Return the [X, Y] coordinate for the center point of the cell that contains the specified text.  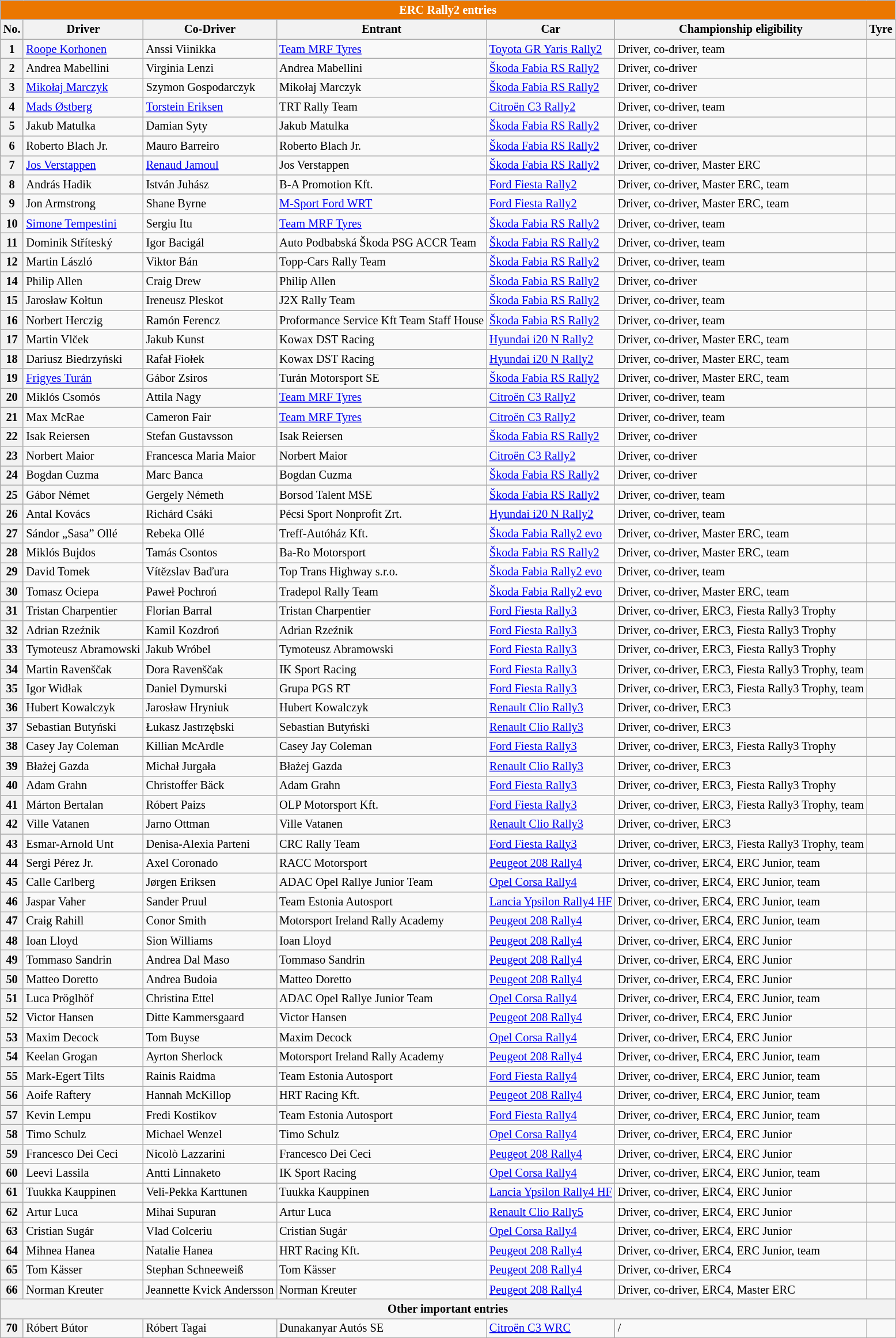
Toyota GR Yaris Rally2 [550, 49]
Driver, co-driver, Master ERC [741, 165]
65 [12, 1270]
Miklós Csomós [83, 397]
38 [12, 746]
20 [12, 397]
34 [12, 669]
Shane Byrne [210, 204]
Killian McArdle [210, 746]
Dora Ravenščak [210, 669]
30 [12, 592]
61 [12, 1192]
62 [12, 1212]
CRC Rally Team [381, 844]
63 [12, 1231]
OLP Motorsport Kft. [381, 805]
42 [12, 824]
Rainis Raidma [210, 1076]
B-A Promotion Kft. [381, 184]
Martin Vlček [83, 339]
Axel Coronado [210, 863]
Jon Armstrong [83, 204]
4 [12, 107]
39 [12, 766]
No. [12, 29]
Craig Drew [210, 282]
Paweł Pochroń [210, 592]
Fredi Kostikov [210, 1115]
52 [12, 1018]
Max McRae [83, 417]
Frigyes Turán [83, 378]
Jeannette Kvick Andersson [210, 1290]
Keelan Grogan [83, 1057]
Sergiu Itu [210, 223]
Citroën C3 WRC [550, 1328]
J2X Rally Team [381, 301]
14 [12, 282]
Igor Widłak [83, 688]
Szymon Gospodarczyk [210, 88]
8 [12, 184]
Dunakanyar Autós SE [381, 1328]
Vítězslav Baďura [210, 572]
Florian Barral [210, 611]
Stefan Gustavsson [210, 437]
Driver, co-driver, ERC4 [741, 1270]
18 [12, 359]
11 [12, 242]
TRT Rally Team [381, 107]
17 [12, 339]
Stephan Schneeweiß [210, 1270]
István Juhász [210, 184]
51 [12, 999]
Michał Jurgała [210, 766]
23 [12, 456]
21 [12, 417]
36 [12, 708]
12 [12, 262]
70 [12, 1328]
19 [12, 378]
60 [12, 1173]
Mihai Supuran [210, 1212]
Anssi Viinikka [210, 49]
64 [12, 1250]
Ramón Ferencz [210, 320]
Martin László [83, 262]
Simone Tempestini [83, 223]
Championship eligibility [741, 29]
31 [12, 611]
Borsod Talent MSE [381, 495]
16 [12, 320]
55 [12, 1076]
RACC Motorsport [381, 863]
Francesca Maria Maior [210, 456]
Jarno Ottman [210, 824]
Gábor Német [83, 495]
47 [12, 921]
Richárd Csáki [210, 514]
Ireneusz Pleskot [210, 301]
Róbert Paizs [210, 805]
50 [12, 979]
Renault Clio Rally5 [550, 1212]
Norbert Herczig [83, 320]
6 [12, 146]
Hannah McKillop [210, 1096]
66 [12, 1290]
Gergely Németh [210, 495]
Other important entries [448, 1309]
Igor Bacigál [210, 242]
15 [12, 301]
Antti Linnaketo [210, 1173]
Esmar-Arnold Unt [83, 844]
Dariusz Biedrzyński [83, 359]
/ [741, 1328]
Tyre [881, 29]
Christoffer Bäck [210, 786]
Antal Kovács [83, 514]
Rebeka Ollé [210, 533]
Driver, co-driver, ERC4, Master ERC [741, 1290]
Michael Wenzel [210, 1134]
Attila Nagy [210, 397]
Car [550, 29]
Damian Syty [210, 126]
Calle Carlberg [83, 882]
Nicolò Lazzarini [210, 1154]
Andrea Dal Maso [210, 960]
Luca Pröglhöf [83, 999]
Gábor Zsiros [210, 378]
Jarosław Hryniuk [210, 708]
Turán Motorsport SE [381, 378]
Conor Smith [210, 921]
Sion Williams [210, 941]
Torstein Eriksen [210, 107]
Ba-Ro Motorsport [381, 553]
Kevin Lempu [83, 1115]
Sander Pruul [210, 902]
ERC Rally2 entries [448, 10]
Jaspar Vaher [83, 902]
David Tomek [83, 572]
Topp-Cars Rally Team [381, 262]
Jakub Wróbel [210, 650]
48 [12, 941]
Róbert Tagai [210, 1328]
59 [12, 1154]
24 [12, 475]
Grupa PGS RT [381, 688]
9 [12, 204]
37 [12, 727]
András Hadik [83, 184]
58 [12, 1134]
Ayrton Sherlock [210, 1057]
53 [12, 1037]
Tomasz Ociepa [83, 592]
Denisa-Alexia Parteni [210, 844]
Top Trans Highway s.r.o. [381, 572]
Viktor Bán [210, 262]
Natalie Hanea [210, 1250]
Roope Korhonen [83, 49]
Craig Rahill [83, 921]
Driver [83, 29]
33 [12, 650]
56 [12, 1096]
25 [12, 495]
57 [12, 1115]
Miklós Bujdos [83, 553]
22 [12, 437]
Aoife Raftery [83, 1096]
Róbert Bútor [83, 1328]
Mads Østberg [83, 107]
43 [12, 844]
41 [12, 805]
Kamil Kozdroń [210, 630]
Mark-Egert Tilts [83, 1076]
Martin Ravenščak [83, 669]
Dominik Stříteský [83, 242]
29 [12, 572]
Christina Ettel [210, 999]
1 [12, 49]
Jarosław Kołtun [83, 301]
3 [12, 88]
10 [12, 223]
Marc Banca [210, 475]
Co-Driver [210, 29]
5 [12, 126]
Łukasz Jastrzębski [210, 727]
Cameron Fair [210, 417]
Mauro Barreiro [210, 146]
Jakub Kunst [210, 339]
54 [12, 1057]
Jørgen Eriksen [210, 882]
Veli-Pekka Karttunen [210, 1192]
28 [12, 553]
Rafał Fiołek [210, 359]
45 [12, 882]
Leevi Lassila [83, 1173]
40 [12, 786]
27 [12, 533]
49 [12, 960]
Tom Buyse [210, 1037]
Tamás Csontos [210, 553]
32 [12, 630]
7 [12, 165]
Proformance Service Kft Team Staff House [381, 320]
Renaud Jamoul [210, 165]
Vlad Colceriu [210, 1231]
46 [12, 902]
2 [12, 68]
Pécsi Sport Nonprofit Zrt. [381, 514]
Virginia Lenzi [210, 68]
Sergi Pérez Jr. [83, 863]
35 [12, 688]
44 [12, 863]
Andrea Budoia [210, 979]
Auto Podbabská Škoda PSG ACCR Team [381, 242]
Tradepol Rally Team [381, 592]
Treff-Autóház Kft. [381, 533]
26 [12, 514]
Entrant [381, 29]
Sándor „Sasa” Ollé [83, 533]
Márton Bertalan [83, 805]
Mihnea Hanea [83, 1250]
Daniel Dymurski [210, 688]
Ditte Kammersgaard [210, 1018]
M-Sport Ford WRT [381, 204]
